Provide the [x, y] coordinate of the cell's center where the given text is located.  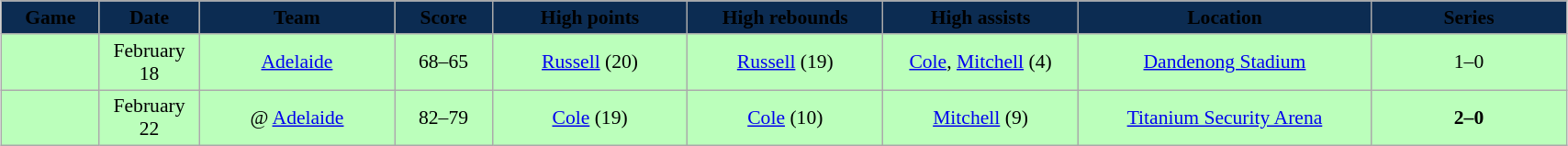
High points [589, 17]
Cole (19) [589, 118]
@ Adelaide [297, 118]
Game [50, 17]
February 22 [149, 118]
Score [443, 17]
Adelaide [297, 62]
1–0 [1469, 62]
68–65 [443, 62]
Titanium Security Arena [1225, 118]
Cole (10) [786, 118]
Series [1469, 17]
February 18 [149, 62]
Dandenong Stadium [1225, 62]
Mitchell (9) [980, 118]
Team [297, 17]
Russell (20) [589, 62]
High rebounds [786, 17]
82–79 [443, 118]
Date [149, 17]
Cole, Mitchell (4) [980, 62]
High assists [980, 17]
Location [1225, 17]
2–0 [1469, 118]
Russell (19) [786, 62]
